Extract the [x, y] coordinate from the center of the cell holding the provided text.  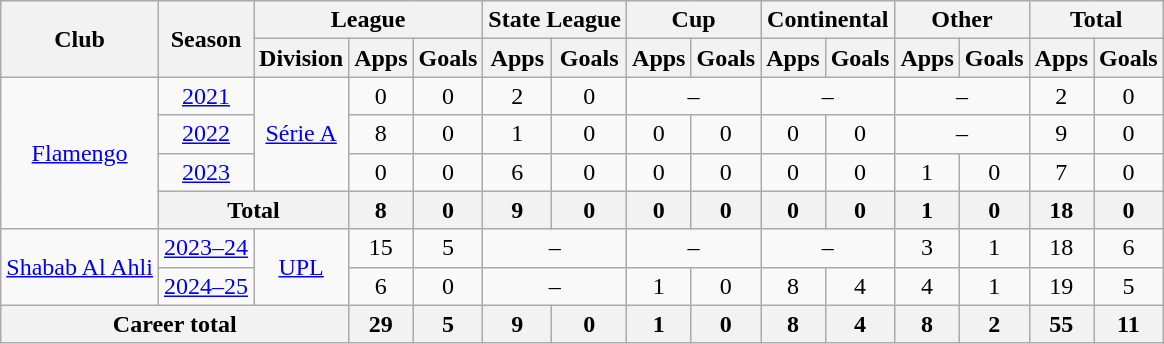
2024–25 [206, 286]
19 [1061, 286]
Other [962, 20]
11 [1129, 324]
15 [381, 248]
Season [206, 39]
League [368, 20]
2023 [206, 172]
2023–24 [206, 248]
55 [1061, 324]
2022 [206, 134]
Flamengo [80, 153]
UPL [302, 267]
29 [381, 324]
State League [555, 20]
Shabab Al Ahli [80, 267]
Club [80, 39]
7 [1061, 172]
Série A [302, 134]
Continental [828, 20]
Cup [694, 20]
3 [927, 248]
Division [302, 58]
2021 [206, 96]
Career total [175, 324]
